Scan for the cell matching the given text and deliver its [x, y] coordinate at center. 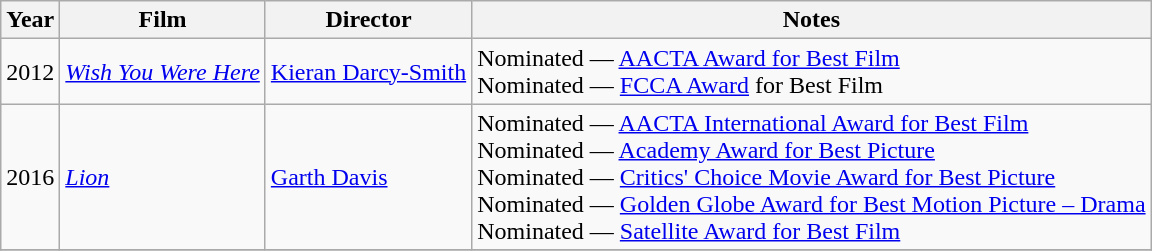
Nominated — AACTA Award for Best FilmNominated — FCCA Award for Best Film [812, 72]
2016 [30, 177]
Director [368, 20]
Wish You Were Here [163, 72]
Notes [812, 20]
2012 [30, 72]
Year [30, 20]
Garth Davis [368, 177]
Kieran Darcy-Smith [368, 72]
Lion [163, 177]
Film [163, 20]
